Detect which cell encompasses the target text, then output its [x, y] center coordinate. 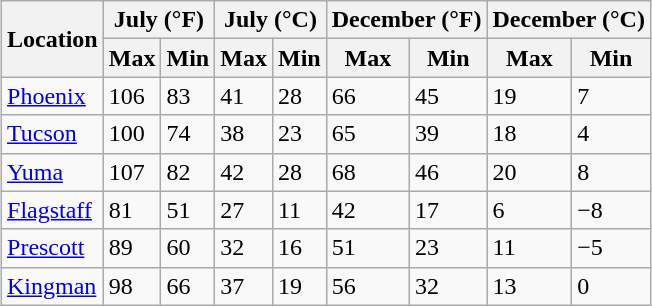
89 [132, 248]
13 [530, 286]
38 [244, 134]
8 [612, 172]
74 [188, 134]
20 [530, 172]
Prescott [53, 248]
82 [188, 172]
39 [448, 134]
27 [244, 210]
107 [132, 172]
81 [132, 210]
65 [368, 134]
July (°F) [158, 20]
37 [244, 286]
Location [53, 39]
December (°F) [406, 20]
98 [132, 286]
Tucson [53, 134]
83 [188, 96]
0 [612, 286]
18 [530, 134]
Flagstaff [53, 210]
Phoenix [53, 96]
−8 [612, 210]
December (°C) [568, 20]
July (°C) [270, 20]
60 [188, 248]
100 [132, 134]
45 [448, 96]
7 [612, 96]
46 [448, 172]
17 [448, 210]
56 [368, 286]
6 [530, 210]
Yuma [53, 172]
16 [299, 248]
41 [244, 96]
−5 [612, 248]
106 [132, 96]
68 [368, 172]
Kingman [53, 286]
4 [612, 134]
